From the cell containing the given text, extract its center point as [X, Y] coordinate. 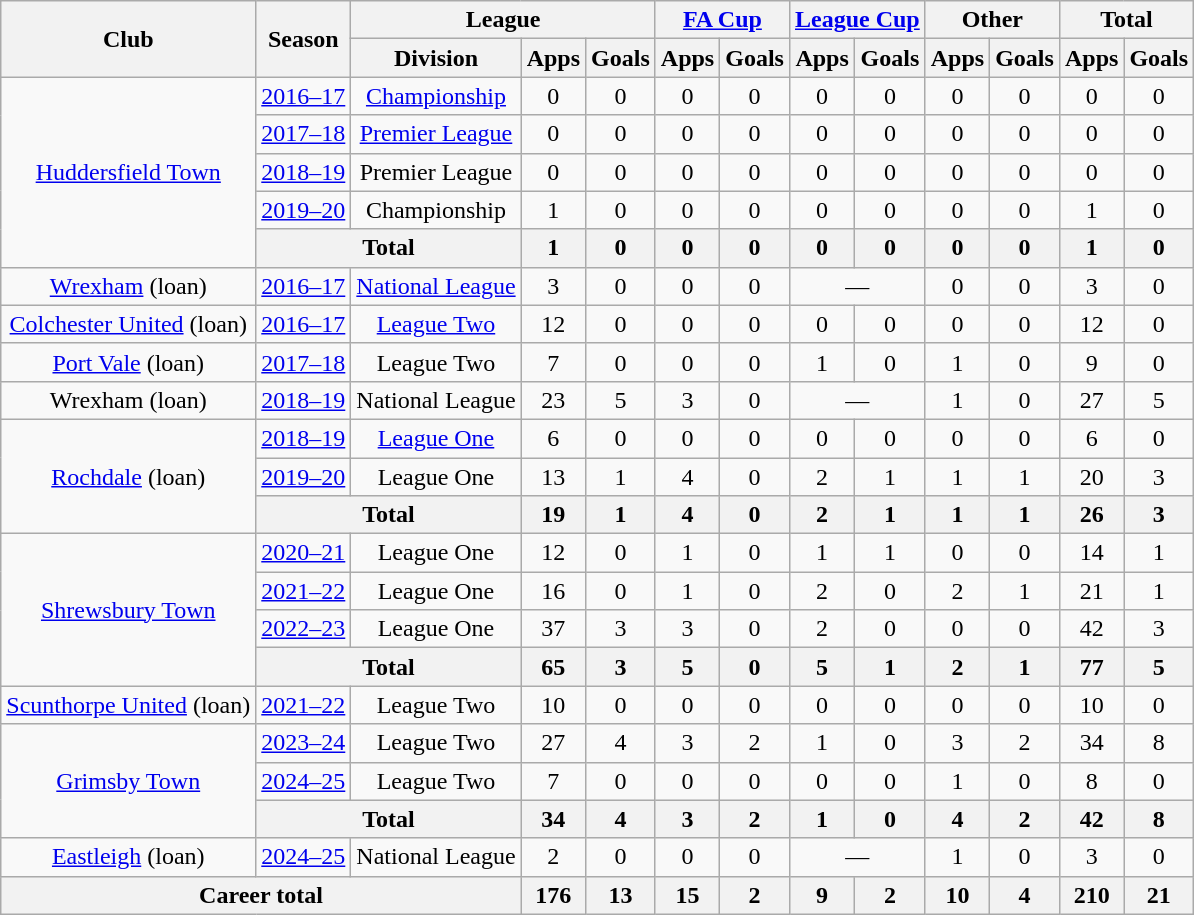
23 [553, 400]
Grimsby Town [128, 781]
210 [1091, 895]
Port Vale (loan) [128, 362]
Shrewsbury Town [128, 610]
19 [553, 515]
FA Cup [722, 20]
Other [992, 20]
2023–24 [304, 743]
15 [687, 895]
Career total [261, 895]
2022–23 [304, 629]
Club [128, 39]
Rochdale (loan) [128, 476]
Scunthorpe United (loan) [128, 705]
20 [1091, 477]
Division [436, 58]
37 [553, 629]
14 [1091, 553]
2020–21 [304, 553]
65 [553, 667]
176 [553, 895]
77 [1091, 667]
League [503, 20]
Colchester United (loan) [128, 324]
League Cup [857, 20]
Huddersfield Town [128, 172]
16 [553, 591]
Season [304, 39]
Eastleigh (loan) [128, 857]
26 [1091, 515]
